Determine the [X, Y] coordinate at the center of the cell enclosing the given text.  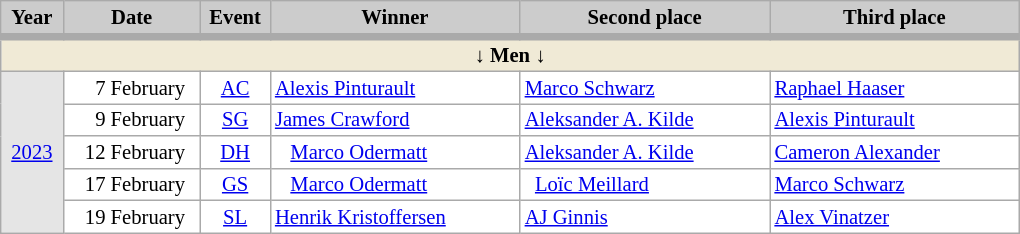
Date [132, 18]
Alex Vinatzer [895, 216]
AC [235, 87]
SG [235, 119]
Henrik Kristoffersen [395, 216]
9 February [132, 119]
Second place [645, 18]
17 February [132, 184]
AJ Ginnis [645, 216]
2023 [32, 152]
GS [235, 184]
Raphael Haaser [895, 87]
James Crawford [395, 119]
19 February [132, 216]
12 February [132, 152]
7 February [132, 87]
DH [235, 152]
Winner [395, 18]
Third place [895, 18]
Year [32, 18]
Cameron Alexander [895, 152]
↓ Men ↓ [510, 54]
SL [235, 216]
Loïc Meillard [645, 184]
Event [235, 18]
